Output the [X, Y] coordinate of the center of the cell containing the given text.  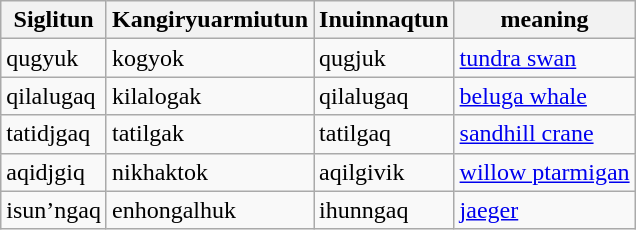
Siglitun [54, 20]
aqidjgiq [54, 172]
sandhill crane [544, 134]
ihunngaq [384, 210]
qugjuk [384, 58]
nikhaktok [210, 172]
tatidjgaq [54, 134]
Kangiryuarmiutun [210, 20]
tatilgak [210, 134]
aqilgivik [384, 172]
jaeger [544, 210]
meaning [544, 20]
kilalogak [210, 96]
Inuinnaqtun [384, 20]
tundra swan [544, 58]
tatilgaq [384, 134]
qugyuk [54, 58]
enhongalhuk [210, 210]
isun’ngaq [54, 210]
willow ptarmigan [544, 172]
beluga whale [544, 96]
kogyok [210, 58]
